Capture the cell that displays the provided text and extract its (x, y) central coordinate. 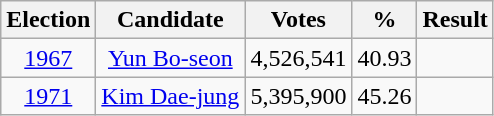
Kim Dae-jung (170, 96)
Candidate (170, 20)
Votes (298, 20)
% (384, 20)
40.93 (384, 58)
1967 (48, 58)
Result (455, 20)
Election (48, 20)
45.26 (384, 96)
Yun Bo-seon (170, 58)
4,526,541 (298, 58)
1971 (48, 96)
5,395,900 (298, 96)
